Identify which cell holds the provided text, then report its [x, y] central coordinate. 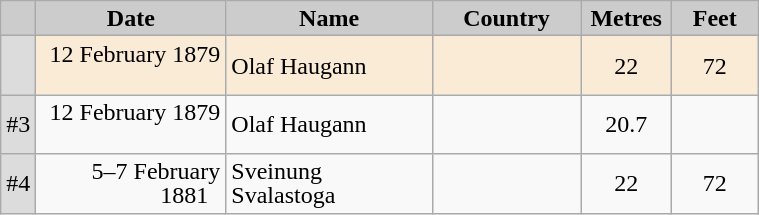
#3 [18, 124]
Name [330, 18]
Sveinung Svalastoga [330, 184]
Country [506, 18]
Feet [715, 18]
20.7 [626, 124]
5–7 February 1881 [131, 184]
Metres [626, 18]
Date [131, 18]
#4 [18, 184]
